Output the (x, y) coordinate of the center of the cell containing the given text.  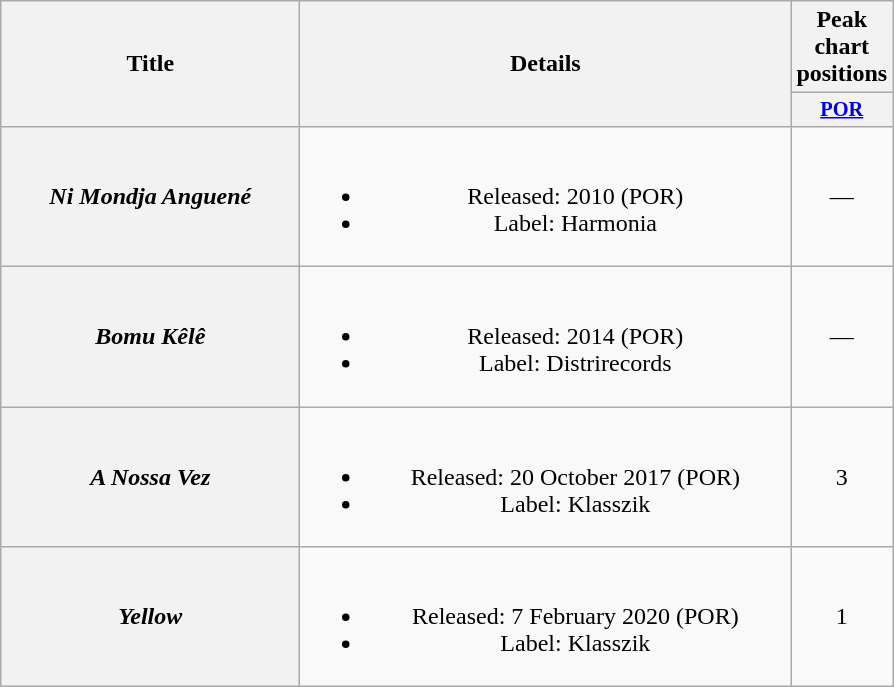
A Nossa Vez (150, 477)
Released: 20 October 2017 (POR)Label: Klasszik (546, 477)
POR (842, 110)
Ni Mondja Anguené (150, 196)
Released: 7 February 2020 (POR)Label: Klasszik (546, 617)
3 (842, 477)
Title (150, 64)
Bomu Kêlê (150, 337)
Details (546, 64)
1 (842, 617)
Yellow (150, 617)
Released: 2014 (POR)Label: Distrirecords (546, 337)
Peak chart positions (842, 47)
Released: 2010 (POR)Label: Harmonia (546, 196)
